Determine the [X, Y] coordinate at the center of the cell enclosing the given text.  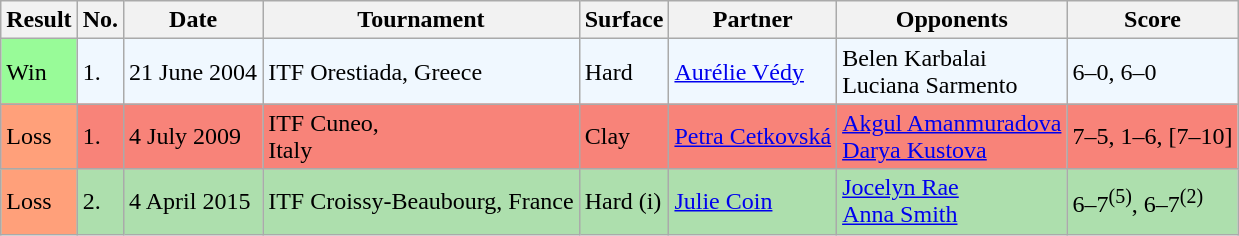
Julie Coin [753, 202]
Jocelyn Rae Anna Smith [952, 202]
Tournament [422, 20]
Result [39, 20]
Hard (i) [624, 202]
2. [100, 202]
7–5, 1–6, [7–10] [1152, 136]
Akgul Amanmuradova Darya Kustova [952, 136]
Win [39, 72]
21 June 2004 [194, 72]
Date [194, 20]
6–0, 6–0 [1152, 72]
Belen Karbalai Luciana Sarmento [952, 72]
Score [1152, 20]
Partner [753, 20]
Petra Cetkovská [753, 136]
6–7(5), 6–7(2) [1152, 202]
No. [100, 20]
Clay [624, 136]
ITF Cuneo, Italy [422, 136]
Hard [624, 72]
Surface [624, 20]
4 July 2009 [194, 136]
4 April 2015 [194, 202]
ITF Croissy-Beaubourg, France [422, 202]
Opponents [952, 20]
ITF Orestiada, Greece [422, 72]
Aurélie Védy [753, 72]
